From the cell containing the given text, extract its center point as (x, y) coordinate. 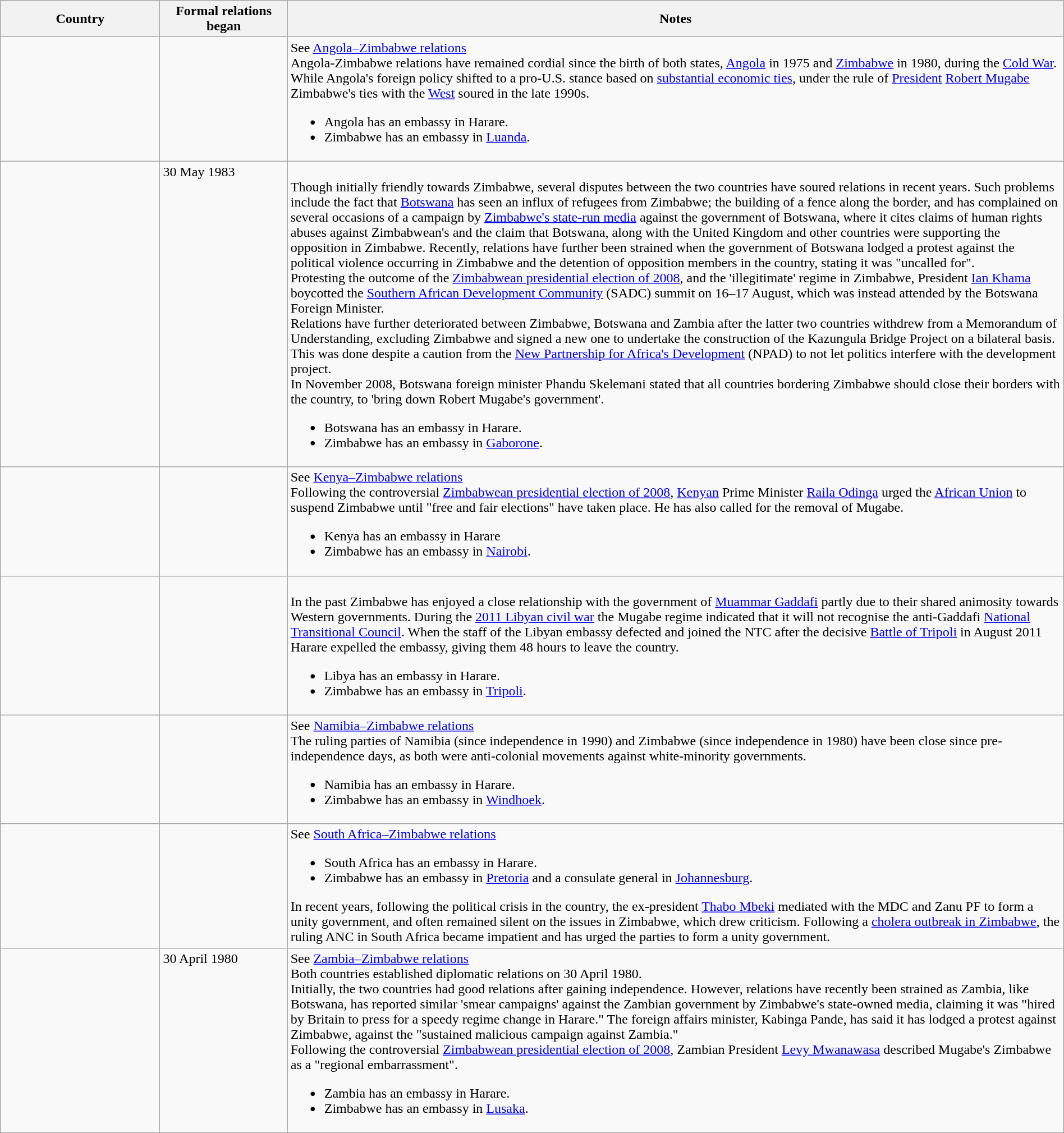
Formal relations began (223, 19)
Country (80, 19)
30 April 1980 (223, 1040)
30 May 1983 (223, 314)
Notes (676, 19)
